Return the [X, Y] coordinate for the center point of the cell that contains the specified text.  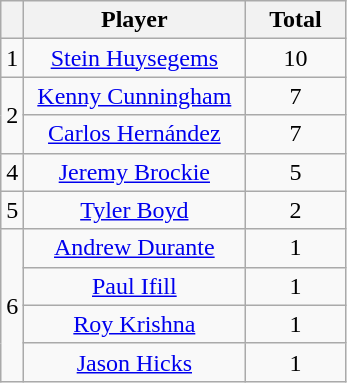
Player [134, 20]
4 [12, 172]
10 [296, 58]
Kenny Cunningham [134, 96]
Stein Huysegems [134, 58]
Jason Hicks [134, 362]
6 [12, 305]
Tyler Boyd [134, 210]
Total [296, 20]
Carlos Hernández [134, 134]
Roy Krishna [134, 324]
Andrew Durante [134, 248]
Jeremy Brockie [134, 172]
Paul Ifill [134, 286]
